Detect which cell encompasses the target text, then output its (X, Y) center coordinate. 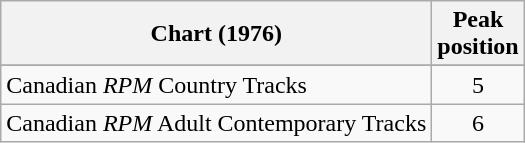
Peakposition (478, 34)
Canadian RPM Adult Contemporary Tracks (216, 123)
Canadian RPM Country Tracks (216, 85)
5 (478, 85)
6 (478, 123)
Chart (1976) (216, 34)
